From the cell containing the given text, extract its center point as (x, y) coordinate. 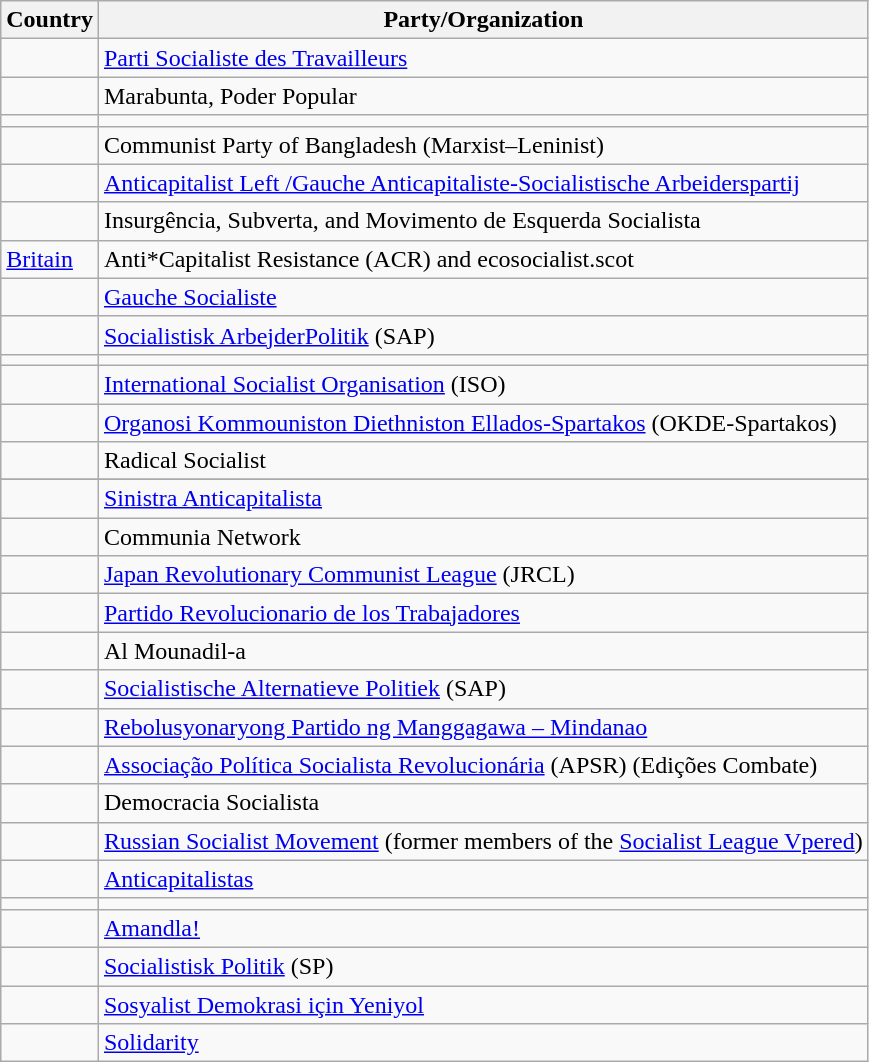
Partido Revolucionario de los Trabajadores (483, 613)
Rebolusyonaryong Partido ng Manggagawa – Mindanao (483, 727)
Socialistisk Politik (SP) (483, 966)
Socialistische Alternatieve Politiek (SAP) (483, 689)
Communia Network (483, 537)
Japan Revolutionary Communist League (JRCL) (483, 575)
Al Mounadil-a (483, 651)
Parti Socialiste des Travailleurs (483, 58)
Socialistisk ArbejderPolitik (SAP) (483, 335)
Anticapitalistas (483, 879)
Party/Organization (483, 20)
Radical Socialist (483, 461)
Anti*Capitalist Resistance (ACR) and ecosocialist.scot (483, 259)
Amandla! (483, 928)
Democracia Socialista (483, 803)
Sinistra Anticapitalista (483, 499)
Organosi Kommouniston Diethniston Ellados-Spartakos (OKDE-Spartakos) (483, 423)
Britain (50, 259)
International Socialist Organisation (ISO) (483, 384)
Sosyalist Demokrasi için Yeniyol (483, 1005)
Solidarity (483, 1043)
Country (50, 20)
Gauche Socialiste (483, 297)
Insurgência, Subverta, and Movimento de Esquerda Socialista (483, 221)
Anticapitalist Left /Gauche Anticapitaliste-Socialistische Arbeiderspartij (483, 183)
Communist Party of Bangladesh (Marxist–Leninist) (483, 145)
Russian Socialist Movement (former members of the Socialist League Vpered) (483, 841)
Associação Política Socialista Revolucionária (APSR) (Edições Combate) (483, 765)
Marabunta, Poder Popular (483, 96)
